Capture the cell that displays the provided text and extract its (x, y) central coordinate. 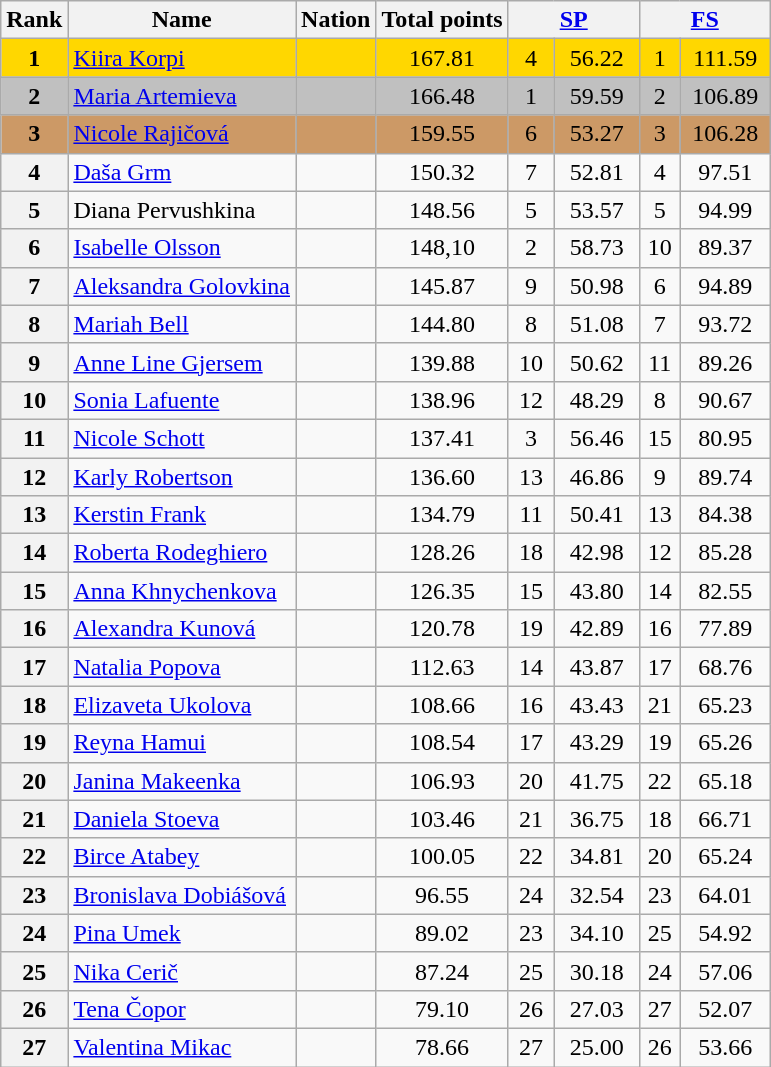
89.74 (725, 477)
Birce Atabey (182, 857)
Diana Pervushkina (182, 210)
89.02 (442, 933)
100.05 (442, 857)
65.26 (725, 743)
111.59 (725, 58)
79.10 (442, 1009)
Valentina Mikac (182, 1047)
128.26 (442, 553)
96.55 (442, 895)
Isabelle Olsson (182, 248)
148.56 (442, 210)
Nation (336, 20)
Tena Čopor (182, 1009)
34.10 (596, 933)
80.95 (725, 438)
Nika Cerič (182, 971)
Alexandra Kunová (182, 629)
Total points (442, 20)
50.98 (596, 286)
108.66 (442, 705)
36.75 (596, 819)
52.07 (725, 1009)
134.79 (442, 515)
Nicole Schott (182, 438)
159.55 (442, 134)
43.29 (596, 743)
57.06 (725, 971)
78.66 (442, 1047)
Bronislava Dobiášová (182, 895)
Mariah Bell (182, 324)
43.80 (596, 591)
68.76 (725, 667)
93.72 (725, 324)
51.08 (596, 324)
Daša Grm (182, 172)
89.37 (725, 248)
FS (704, 20)
Karly Robertson (182, 477)
Daniela Stoeva (182, 819)
25.00 (596, 1047)
32.54 (596, 895)
56.22 (596, 58)
97.51 (725, 172)
27.03 (596, 1009)
89.26 (725, 362)
94.89 (725, 286)
65.18 (725, 781)
65.23 (725, 705)
65.24 (725, 857)
Reyna Hamui (182, 743)
Natalia Popova (182, 667)
46.86 (596, 477)
54.92 (725, 933)
90.67 (725, 400)
58.73 (596, 248)
Nicole Rajičová (182, 134)
120.78 (442, 629)
145.87 (442, 286)
Pina Umek (182, 933)
137.41 (442, 438)
139.88 (442, 362)
48.29 (596, 400)
30.18 (596, 971)
138.96 (442, 400)
87.24 (442, 971)
59.59 (596, 96)
Roberta Rodeghiero (182, 553)
136.60 (442, 477)
Anne Line Gjersem (182, 362)
50.62 (596, 362)
41.75 (596, 781)
53.66 (725, 1047)
52.81 (596, 172)
103.46 (442, 819)
108.54 (442, 743)
166.48 (442, 96)
Kerstin Frank (182, 515)
106.28 (725, 134)
148,10 (442, 248)
Sonia Lafuente (182, 400)
Kiira Korpi (182, 58)
56.46 (596, 438)
77.89 (725, 629)
53.27 (596, 134)
43.87 (596, 667)
94.99 (725, 210)
Rank (34, 20)
Elizaveta Ukolova (182, 705)
SP (574, 20)
84.38 (725, 515)
53.57 (596, 210)
144.80 (442, 324)
167.81 (442, 58)
82.55 (725, 591)
66.71 (725, 819)
Anna Khnychenkova (182, 591)
150.32 (442, 172)
112.63 (442, 667)
Maria Artemieva (182, 96)
85.28 (725, 553)
Janina Makeenka (182, 781)
106.89 (725, 96)
42.89 (596, 629)
106.93 (442, 781)
43.43 (596, 705)
Name (182, 20)
42.98 (596, 553)
Aleksandra Golovkina (182, 286)
50.41 (596, 515)
126.35 (442, 591)
34.81 (596, 857)
64.01 (725, 895)
